Detect which cell encompasses the target text, then output its [x, y] center coordinate. 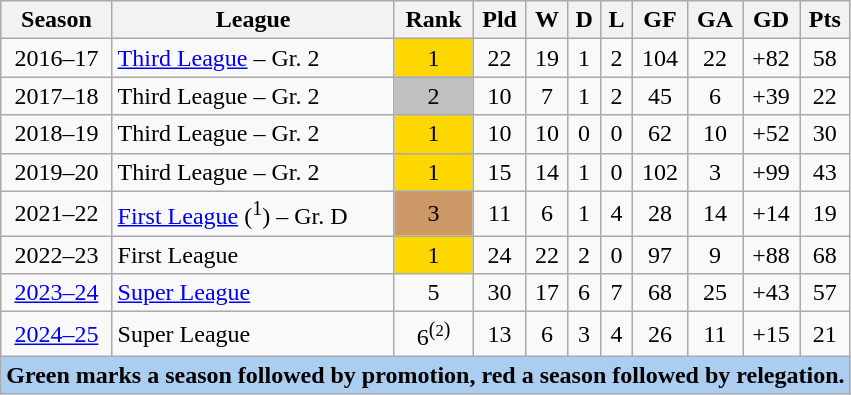
24 [500, 255]
62 [660, 134]
+88 [772, 255]
15 [500, 172]
2019–20 [56, 172]
Green marks a season followed by promotion, red a season followed by relegation. [426, 375]
6(2) [434, 334]
+82 [772, 58]
5 [434, 293]
9 [714, 255]
+14 [772, 214]
GA [714, 20]
+43 [772, 293]
2023–24 [56, 293]
First League [253, 255]
45 [660, 96]
2022–23 [56, 255]
+52 [772, 134]
League [253, 20]
25 [714, 293]
58 [826, 58]
Pld [500, 20]
43 [826, 172]
21 [826, 334]
104 [660, 58]
GF [660, 20]
13 [500, 334]
+15 [772, 334]
Pts [826, 20]
GD [772, 20]
W [546, 20]
26 [660, 334]
Season [56, 20]
57 [826, 293]
28 [660, 214]
+99 [772, 172]
2021–22 [56, 214]
2017–18 [56, 96]
2018–19 [56, 134]
D [584, 20]
First League (1) – Gr. D [253, 214]
Rank [434, 20]
2016–17 [56, 58]
+39 [772, 96]
L [617, 20]
102 [660, 172]
97 [660, 255]
17 [546, 293]
2024–25 [56, 334]
